For the text-containing cell, return its midpoint in [X, Y] coordinate format. 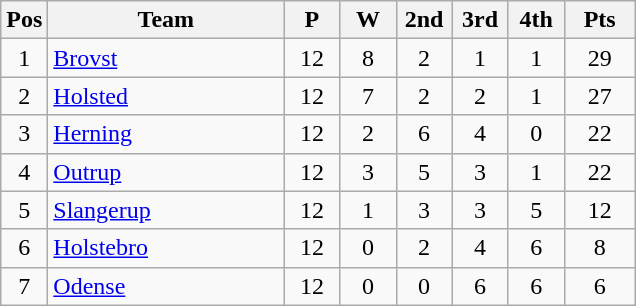
Herning [166, 134]
Team [166, 20]
2nd [424, 20]
3rd [480, 20]
Outrup [166, 172]
P [312, 20]
W [368, 20]
Holsted [166, 96]
Brovst [166, 58]
29 [600, 58]
Slangerup [166, 210]
Odense [166, 286]
4th [536, 20]
Pos [24, 20]
Holstebro [166, 248]
Pts [600, 20]
27 [600, 96]
